Return [x, y] of the center of cell containing provided text 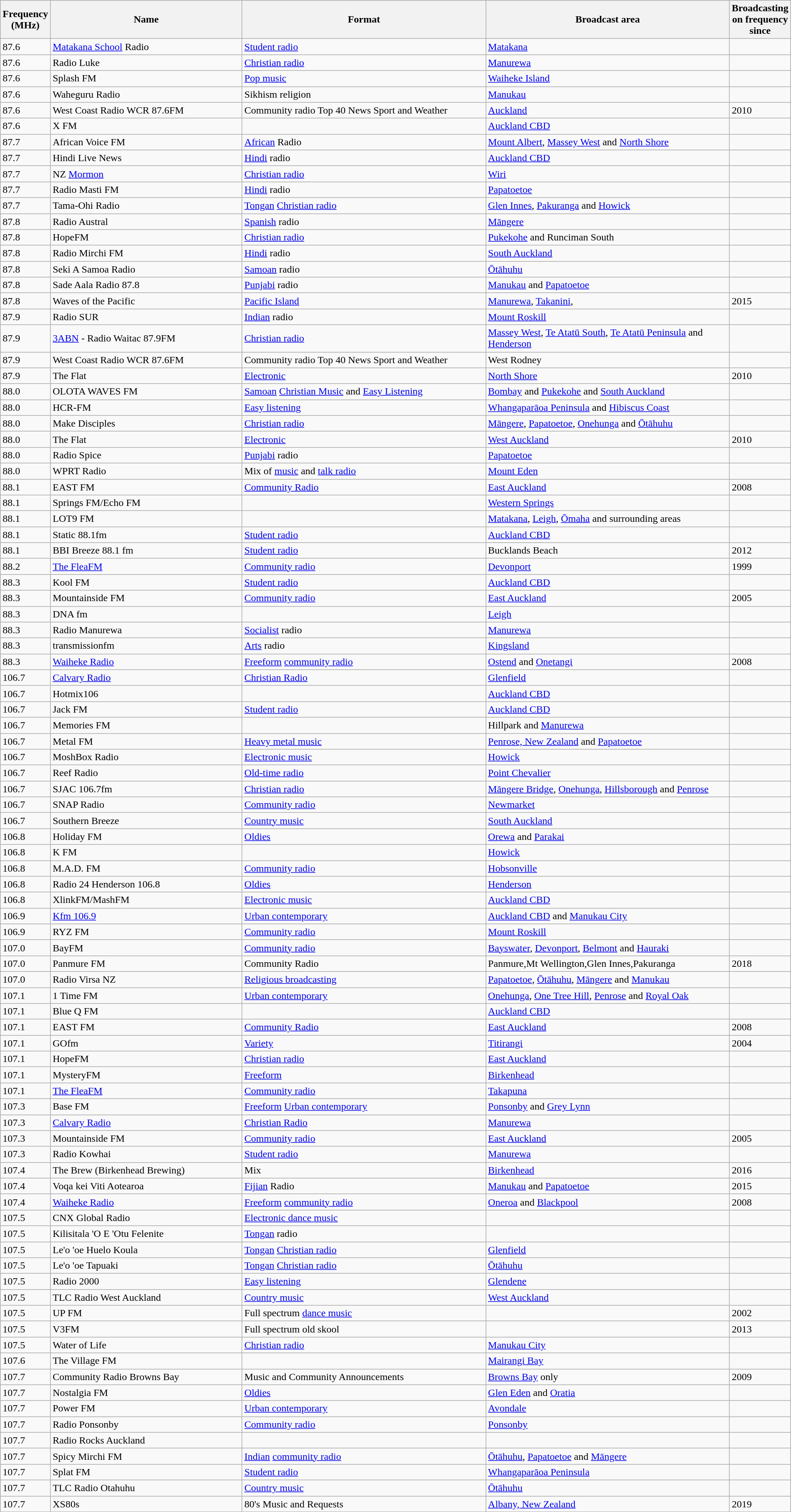
88.2 [25, 566]
DNA fm [146, 614]
Radio Masti FM [146, 190]
Electronic dance music [364, 1218]
2013 [760, 1329]
MoshBox Radio [146, 757]
2016 [760, 1170]
80's Music and Requests [364, 1504]
SNAP Radio [146, 805]
2019 [760, 1504]
Waves of the Pacific [146, 301]
North Shore [607, 376]
Bayswater, Devonport, Belmont and Hauraki [607, 948]
Radio 2000 [146, 1282]
WPRT Radio [146, 471]
Takapuna [607, 1091]
X FM [146, 126]
Orewa and Parakai [607, 837]
Water of Life [146, 1345]
Matakana [607, 47]
Radio SUR [146, 317]
Radio Virsa NZ [146, 979]
OLOTA WAVES FM [146, 392]
Radio Luke [146, 63]
Broadcasting on frequency since [760, 20]
LOT9 FM [146, 519]
Browns Bay only [607, 1377]
Kilisitala 'O E 'Otu Felenite [146, 1234]
Arts radio [364, 646]
transmissionfm [146, 646]
Leigh [607, 614]
107.6 [25, 1361]
Socialist radio [364, 630]
Avondale [607, 1408]
Hotmix106 [146, 693]
Papatoetoe, Ōtāhuhu, Māngere and Manukau [607, 979]
Spanish radio [364, 222]
Holiday FM [146, 837]
Name [146, 20]
Western Springs [607, 503]
Radio Kowhai [146, 1154]
Freeform Urban contemporary [364, 1107]
Manukau City [607, 1345]
Whangaparāoa Peninsula and Hibiscus Coast [607, 407]
Kool FM [146, 582]
Radio Rocks Auckland [146, 1440]
Splash FM [146, 78]
V3FM [146, 1329]
Glen Innes, Pakuranga and Howick [607, 205]
Format [364, 20]
Devonport [607, 566]
Sade Aala Radio 87.8 [146, 285]
Full spectrum old skool [364, 1329]
K FM [146, 852]
Kfm 106.9 [146, 916]
Blue Q FM [146, 1011]
Le'o 'oe Tapuaki [146, 1266]
Radio Austral [146, 222]
Splat FM [146, 1472]
MysteryFM [146, 1075]
Auckland CBD and Manukau City [607, 916]
Freeform [364, 1075]
Auckland [607, 110]
HCR-FM [146, 407]
Community Radio Browns Bay [146, 1377]
Pacific Island [364, 301]
UP FM [146, 1313]
Radio Mirchi FM [146, 253]
Panmure,Mt Wellington,Glen Innes,Pakuranga [607, 963]
XlinkFM/MashFM [146, 900]
Penrose, New Zealand and Papatoetoe [607, 741]
2002 [760, 1313]
Ponsonby [607, 1424]
SJAC 106.7fm [146, 789]
Southern Breeze [146, 821]
Radio Manurewa [146, 630]
2004 [760, 1043]
Point Chevalier [607, 773]
Tongan radio [364, 1234]
Henderson [607, 884]
Tama-Ohi Radio [146, 205]
Mix [364, 1170]
TLC Radio Otahuhu [146, 1488]
Glen Eden and Oratia [607, 1393]
Samoan Christian Music and Easy Listening [364, 392]
Base FM [146, 1107]
Whangaparāoa Peninsula [607, 1472]
Static 88.1fm [146, 535]
Religious broadcasting [364, 979]
TLC Radio West Auckland [146, 1297]
Metal FM [146, 741]
Pop music [364, 78]
African Radio [364, 142]
Hobsonville [607, 868]
Mix of music and talk radio [364, 471]
CNX Global Radio [146, 1218]
Samoan radio [364, 269]
Radio Ponsonby [146, 1424]
Voqa kei Viti Aotearoa [146, 1186]
Memories FM [146, 725]
1999 [760, 566]
Heavy metal music [364, 741]
Manukau [607, 94]
2018 [760, 963]
NZ Mormon [146, 174]
Indian radio [364, 317]
Jack FM [146, 709]
Reef Radio [146, 773]
Radio Spice [146, 455]
Ōtāhuhu, Papatoetoe and Māngere [607, 1456]
Broadcast area [607, 20]
The Brew (Birkenhead Brewing) [146, 1170]
Waheguru Radio [146, 94]
Spicy Mirchi FM [146, 1456]
1 Time FM [146, 996]
BBI Breeze 88.1 fm [146, 551]
Onehunga, One Tree Hill, Penrose and Royal Oak [607, 996]
Ostend and Onetangi [607, 662]
Oneroa and Blackpool [607, 1202]
2012 [760, 551]
Matakana, Leigh, Ōmaha and surrounding areas [607, 519]
Māngere [607, 222]
Bombay and Pukekohe and South Auckland [607, 392]
Indian community radio [364, 1456]
Nostalgia FM [146, 1393]
Mount Eden [607, 471]
Kingsland [607, 646]
Māngere, Papatoetoe, Onehunga and Ōtāhuhu [607, 423]
Mairangi Bay [607, 1361]
Albany, New Zealand [607, 1504]
Ponsonby and Grey Lynn [607, 1107]
2009 [760, 1377]
African Voice FM [146, 142]
Manurewa, Takanini, [607, 301]
Le'o 'oe Huelo Koula [146, 1249]
Titirangi [607, 1043]
Frequency(MHz) [25, 20]
Hindi Live News [146, 158]
M.A.D. FM [146, 868]
Mount Albert, Massey West and North Shore [607, 142]
BayFM [146, 948]
West Rodney [607, 360]
Seki A Samoa Radio [146, 269]
The Village FM [146, 1361]
Massey West, Te Atatū South, Te Atatū Peninsula and Henderson [607, 338]
XS80s [146, 1504]
Panmure FM [146, 963]
Hillpark and Manurewa [607, 725]
Bucklands Beach [607, 551]
Matakana School Radio [146, 47]
Radio 24 Henderson 106.8 [146, 884]
Full spectrum dance music [364, 1313]
RYZ FM [146, 932]
Waiheke Island [607, 78]
Springs FM/Echo FM [146, 503]
Glendene [607, 1282]
Newmarket [607, 805]
Old-time radio [364, 773]
3ABN - Radio Waitac 87.9FM [146, 338]
Variety [364, 1043]
Power FM [146, 1408]
Pukekohe and Runciman South [607, 238]
Sikhism religion [364, 94]
Music and Community Announcements [364, 1377]
GOfm [146, 1043]
Fijian Radio [364, 1186]
Māngere Bridge, Onehunga, Hillsborough and Penrose [607, 789]
Make Disciples [146, 423]
Wiri [607, 174]
